Provide the (X, Y) coordinate of the cell's center where the given text is located.  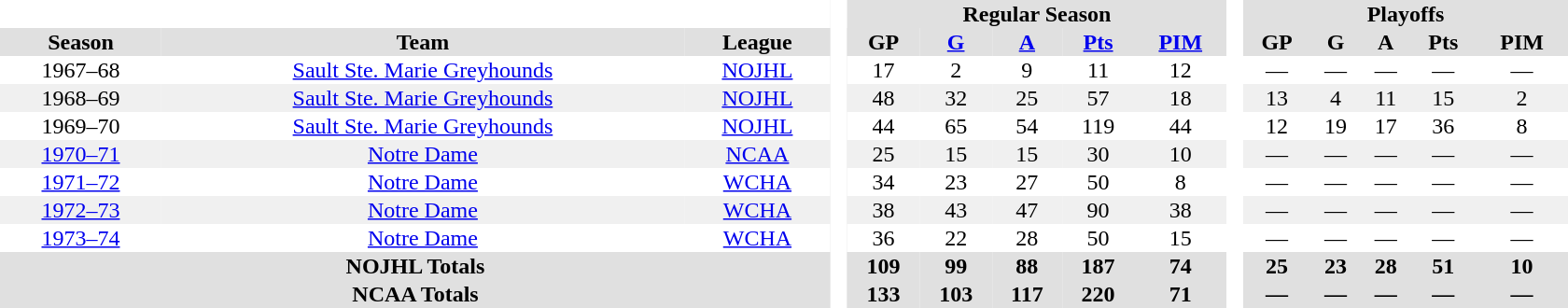
65 (956, 126)
1968–69 (80, 98)
1970–71 (80, 154)
187 (1099, 266)
1972–73 (80, 210)
30 (1099, 154)
57 (1099, 98)
90 (1099, 210)
220 (1099, 294)
1969–70 (80, 126)
9 (1027, 70)
13 (1277, 98)
19 (1336, 126)
71 (1180, 294)
88 (1027, 266)
League (758, 42)
1967–68 (80, 70)
74 (1180, 266)
47 (1027, 210)
Playoffs (1406, 14)
Season (80, 42)
109 (884, 266)
117 (1027, 294)
NCAA Totals (415, 294)
99 (956, 266)
4 (1336, 98)
51 (1444, 266)
1971–72 (80, 182)
54 (1027, 126)
34 (884, 182)
18 (1180, 98)
Team (423, 42)
32 (956, 98)
48 (884, 98)
22 (956, 238)
NOJHL Totals (415, 266)
43 (956, 210)
NCAA (758, 154)
103 (956, 294)
133 (884, 294)
1973–74 (80, 238)
119 (1099, 126)
27 (1027, 182)
Regular Season (1037, 14)
